Detect which cell encompasses the target text, then output its [x, y] center coordinate. 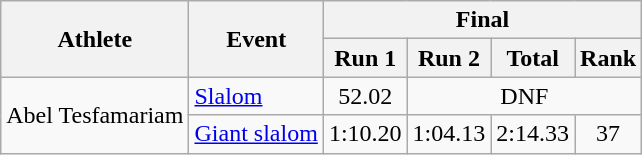
1:04.13 [449, 134]
Total [533, 58]
Final [482, 20]
DNF [524, 96]
Run 2 [449, 58]
Athlete [95, 39]
Slalom [256, 96]
52.02 [365, 96]
37 [608, 134]
Event [256, 39]
2:14.33 [533, 134]
Giant slalom [256, 134]
Rank [608, 58]
1:10.20 [365, 134]
Run 1 [365, 58]
Abel Tesfamariam [95, 115]
